Detect which cell encompasses the target text, then output its [X, Y] center coordinate. 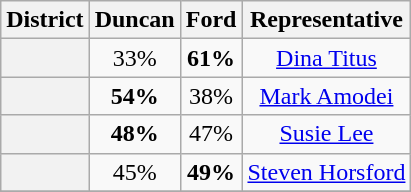
45% [134, 172]
54% [134, 96]
Mark Amodei [326, 96]
Steven Horsford [326, 172]
61% [211, 58]
Susie Lee [326, 134]
48% [134, 134]
33% [134, 58]
Duncan [134, 20]
Representative [326, 20]
47% [211, 134]
38% [211, 96]
District [45, 20]
49% [211, 172]
Ford [211, 20]
Dina Titus [326, 58]
